Pinpoint the cell where the given text exists, returning its [X, Y] midpoint coordinate. 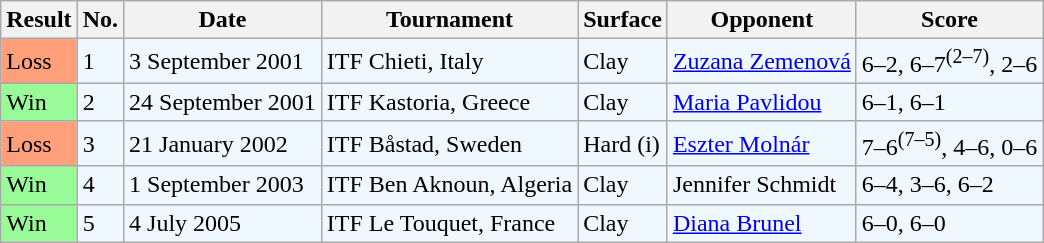
Zuzana Zemenová [762, 62]
ITF Kastoria, Greece [449, 102]
1 [100, 62]
6–4, 3–6, 6–2 [949, 185]
4 [100, 185]
ITF Ben Aknoun, Algeria [449, 185]
Maria Pavlidou [762, 102]
7–6(7–5), 4–6, 0–6 [949, 144]
24 September 2001 [223, 102]
Opponent [762, 20]
Score [949, 20]
2 [100, 102]
ITF Båstad, Sweden [449, 144]
6–0, 6–0 [949, 223]
Date [223, 20]
Diana Brunel [762, 223]
21 January 2002 [223, 144]
5 [100, 223]
Eszter Molnár [762, 144]
1 September 2003 [223, 185]
ITF Le Touquet, France [449, 223]
Hard (i) [623, 144]
Result [39, 20]
Tournament [449, 20]
3 September 2001 [223, 62]
Jennifer Schmidt [762, 185]
6–2, 6–7(2–7), 2–6 [949, 62]
4 July 2005 [223, 223]
6–1, 6–1 [949, 102]
Surface [623, 20]
3 [100, 144]
ITF Chieti, Italy [449, 62]
No. [100, 20]
